Identify which cell holds the provided text, then report its (X, Y) central coordinate. 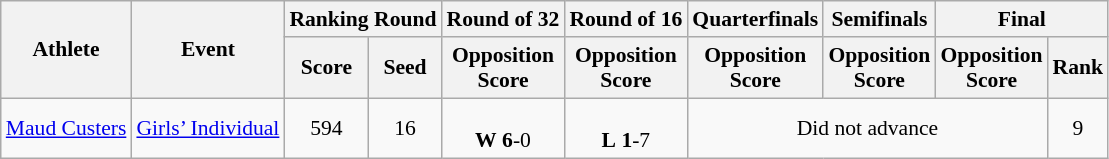
Event (208, 50)
Score (326, 68)
Ranking Round (362, 19)
16 (404, 128)
Final (1022, 19)
Athlete (66, 50)
Round of 32 (504, 19)
Girls’ Individual (208, 128)
Maud Custers (66, 128)
Rank (1078, 68)
L 1-7 (626, 128)
9 (1078, 128)
Quarterfinals (755, 19)
594 (326, 128)
Seed (404, 68)
Round of 16 (626, 19)
Semifinals (879, 19)
Did not advance (867, 128)
W 6-0 (504, 128)
